Determine the (x, y) coordinate at the center of the cell enclosing the given text.  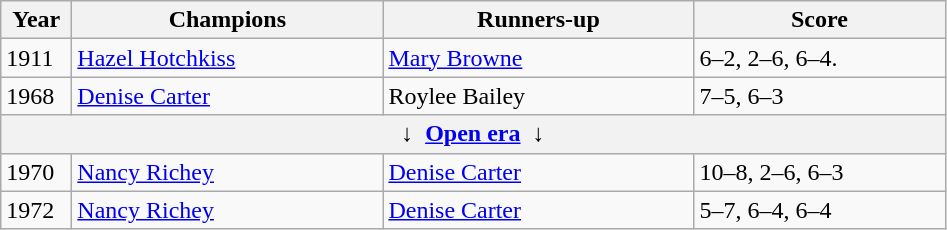
1970 (36, 172)
5–7, 6–4, 6–4 (820, 210)
Mary Browne (538, 58)
10–8, 2–6, 6–3 (820, 172)
6–2, 2–6, 6–4. (820, 58)
1911 (36, 58)
Champions (228, 20)
Score (820, 20)
1968 (36, 96)
1972 (36, 210)
7–5, 6–3 (820, 96)
Roylee Bailey (538, 96)
Hazel Hotchkiss (228, 58)
↓ Open era ↓ (473, 134)
Runners-up (538, 20)
Year (36, 20)
